Detect which cell encompasses the target text, then output its [x, y] center coordinate. 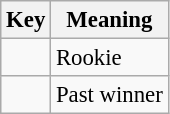
Key [26, 20]
Meaning [110, 20]
Past winner [110, 95]
Rookie [110, 58]
